Pinpoint the cell where the given text exists, returning its (x, y) midpoint coordinate. 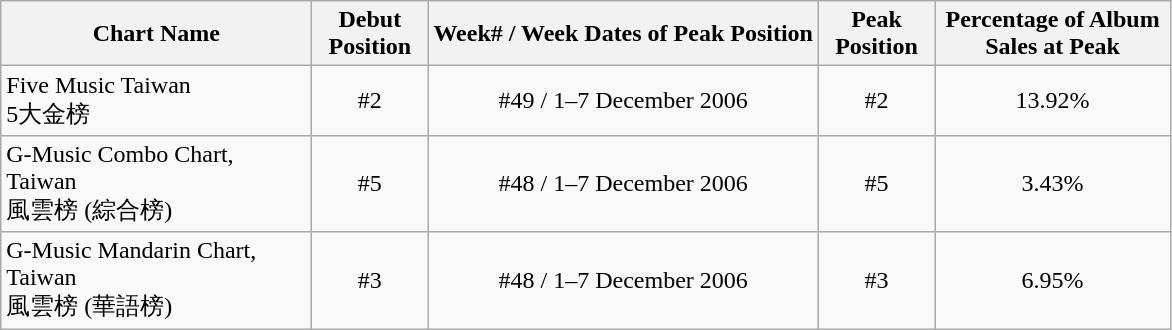
G-Music Combo Chart, Taiwan風雲榜 (綜合榜) (156, 184)
Peak Position (876, 34)
Week# / Week Dates of Peak Position (624, 34)
Five Music Taiwan5大金榜 (156, 101)
Percentage of Album Sales at Peak (1053, 34)
Debut Position (370, 34)
#49 / 1–7 December 2006 (624, 101)
13.92% (1053, 101)
3.43% (1053, 184)
G-Music Mandarin Chart, Taiwan風雲榜 (華語榜) (156, 280)
6.95% (1053, 280)
Chart Name (156, 34)
